Provide the [X, Y] coordinate of the cell's center where the given text is located.  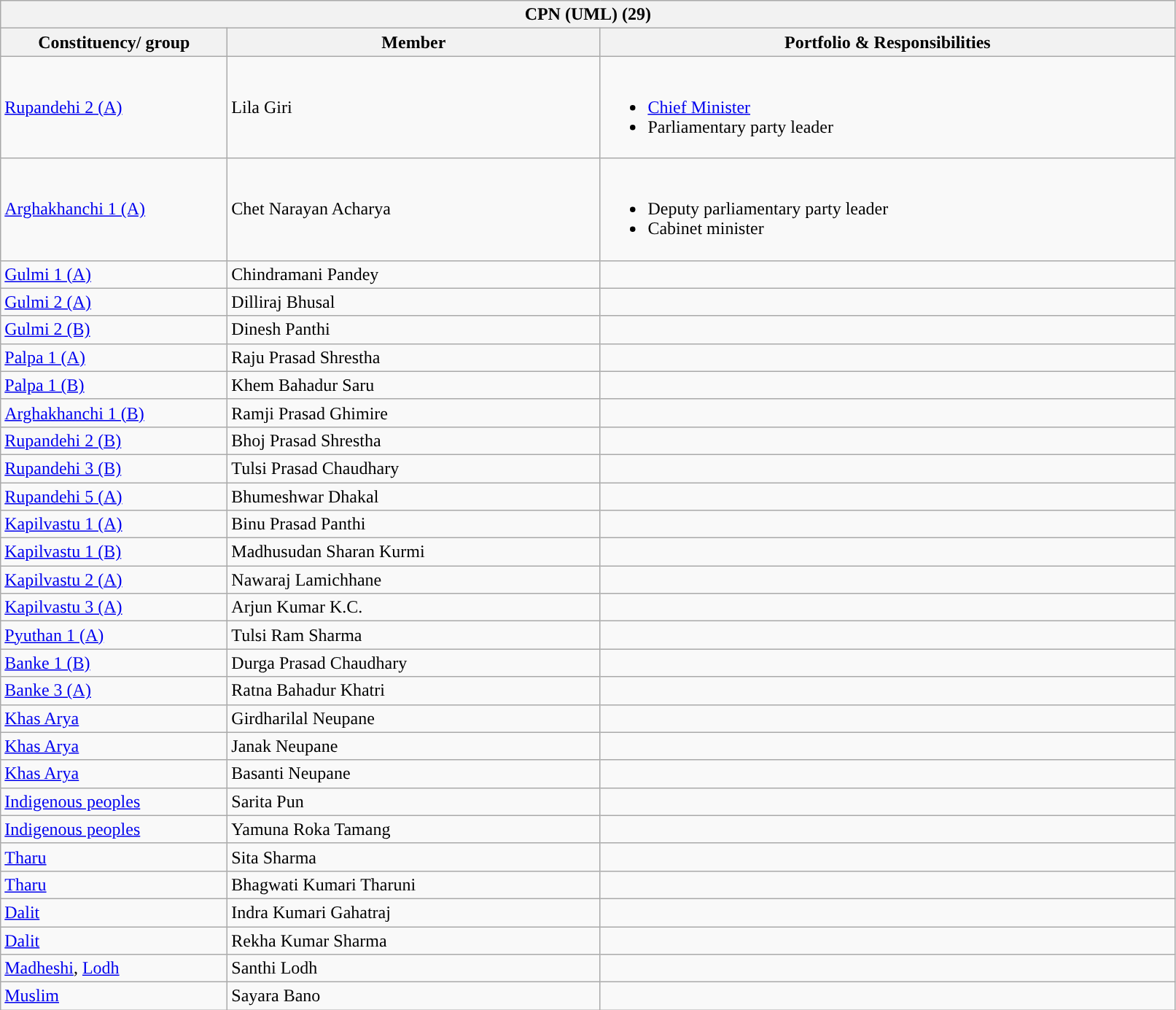
Gulmi 2 (B) [114, 330]
Arjun Kumar K.C. [414, 607]
Banke 1 (B) [114, 663]
Bhagwati Kumari Tharuni [414, 885]
Palpa 1 (A) [114, 357]
Rupandehi 3 (B) [114, 468]
Tulsi Ram Sharma [414, 635]
Binu Prasad Panthi [414, 524]
Chet Narayan Acharya [414, 209]
Arghakhanchi 1 (B) [114, 413]
Janak Neupane [414, 746]
Bhumeshwar Dhakal [414, 497]
Raju Prasad Shrestha [414, 357]
Ramji Prasad Ghimire [414, 413]
Portfolio & Responsibilities [888, 42]
Santhi Lodh [414, 968]
Rupandehi 5 (A) [114, 497]
Sarita Pun [414, 801]
Yamuna Roka Tamang [414, 829]
Sayara Bano [414, 996]
Basanti Neupane [414, 774]
Constituency/ group [114, 42]
Rupandehi 2 (B) [114, 440]
Lila Giri [414, 107]
Arghakhanchi 1 (A) [114, 209]
Ratna Bahadur Khatri [414, 691]
Kapilvastu 2 (A) [114, 580]
Banke 3 (A) [114, 691]
Rekha Kumar Sharma [414, 940]
Kapilvastu 1 (A) [114, 524]
Nawaraj Lamichhane [414, 580]
Dilliraj Bhusal [414, 302]
Indra Kumari Gahatraj [414, 912]
Tulsi Prasad Chaudhary [414, 468]
Chief MinisterParliamentary party leader [888, 107]
Muslim [114, 996]
Madhusudan Sharan Kurmi [414, 552]
Rupandehi 2 (A) [114, 107]
Gulmi 2 (A) [114, 302]
Girdharilal Neupane [414, 718]
Kapilvastu 3 (A) [114, 607]
Gulmi 1 (A) [114, 274]
Deputy parliamentary party leaderCabinet minister [888, 209]
Kapilvastu 1 (B) [114, 552]
Member [414, 42]
Dinesh Panthi [414, 330]
Chindramani Pandey [414, 274]
Bhoj Prasad Shrestha [414, 440]
CPN (UML) (29) [588, 15]
Durga Prasad Chaudhary [414, 663]
Khem Bahadur Saru [414, 385]
Palpa 1 (B) [114, 385]
Madheshi, Lodh [114, 968]
Pyuthan 1 (A) [114, 635]
Sita Sharma [414, 857]
